Find where the given text appears and provide that cell's center as [X, Y] coordinate. 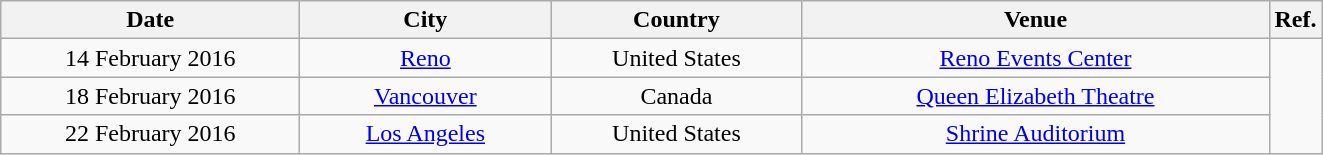
Queen Elizabeth Theatre [1036, 96]
Shrine Auditorium [1036, 134]
Reno Events Center [1036, 58]
22 February 2016 [150, 134]
Date [150, 20]
Canada [676, 96]
18 February 2016 [150, 96]
Ref. [1296, 20]
Reno [426, 58]
Los Angeles [426, 134]
Country [676, 20]
Vancouver [426, 96]
14 February 2016 [150, 58]
Venue [1036, 20]
City [426, 20]
